Return [x, y] of the center of cell containing provided text 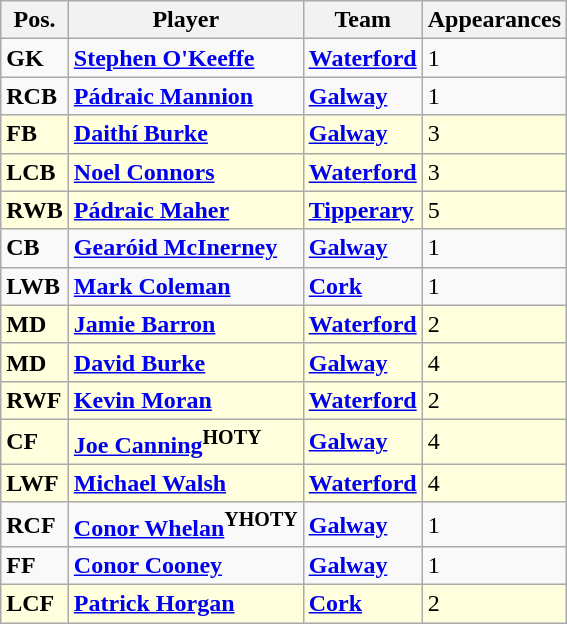
Tipperary [362, 210]
Player [186, 20]
Michael Walsh [186, 483]
RWF [35, 400]
RCF [35, 524]
Pádraic Maher [186, 210]
GK [35, 58]
Joe CanningHOTY [186, 442]
RCB [35, 96]
LCF [35, 604]
LWB [35, 286]
Daithí Burke [186, 134]
Conor WhelanYHOTY [186, 524]
Mark Coleman [186, 286]
RWB [35, 210]
Jamie Barron [186, 324]
FB [35, 134]
Team [362, 20]
Stephen O'Keeffe [186, 58]
Gearóid McInerney [186, 248]
LCB [35, 172]
Appearances [494, 20]
LWF [35, 483]
Kevin Moran [186, 400]
CB [35, 248]
FF [35, 566]
Patrick Horgan [186, 604]
Pádraic Mannion [186, 96]
5 [494, 210]
Pos. [35, 20]
CF [35, 442]
David Burke [186, 362]
Conor Cooney [186, 566]
Noel Connors [186, 172]
